Identify which cell holds the provided text, then report its [X, Y] central coordinate. 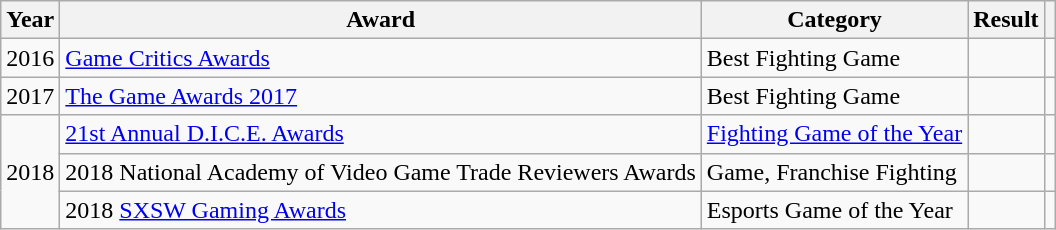
Year [30, 20]
The Game Awards 2017 [381, 96]
2017 [30, 96]
Award [381, 20]
21st Annual D.I.C.E. Awards [381, 134]
2018 SXSW Gaming Awards [381, 210]
Game Critics Awards [381, 58]
2018 National Academy of Video Game Trade Reviewers Awards [381, 172]
Result [1006, 20]
Esports Game of the Year [834, 210]
Category [834, 20]
2018 [30, 172]
Game, Franchise Fighting [834, 172]
Fighting Game of the Year [834, 134]
2016 [30, 58]
